Pinpoint the cell where the given text exists, returning its (x, y) midpoint coordinate. 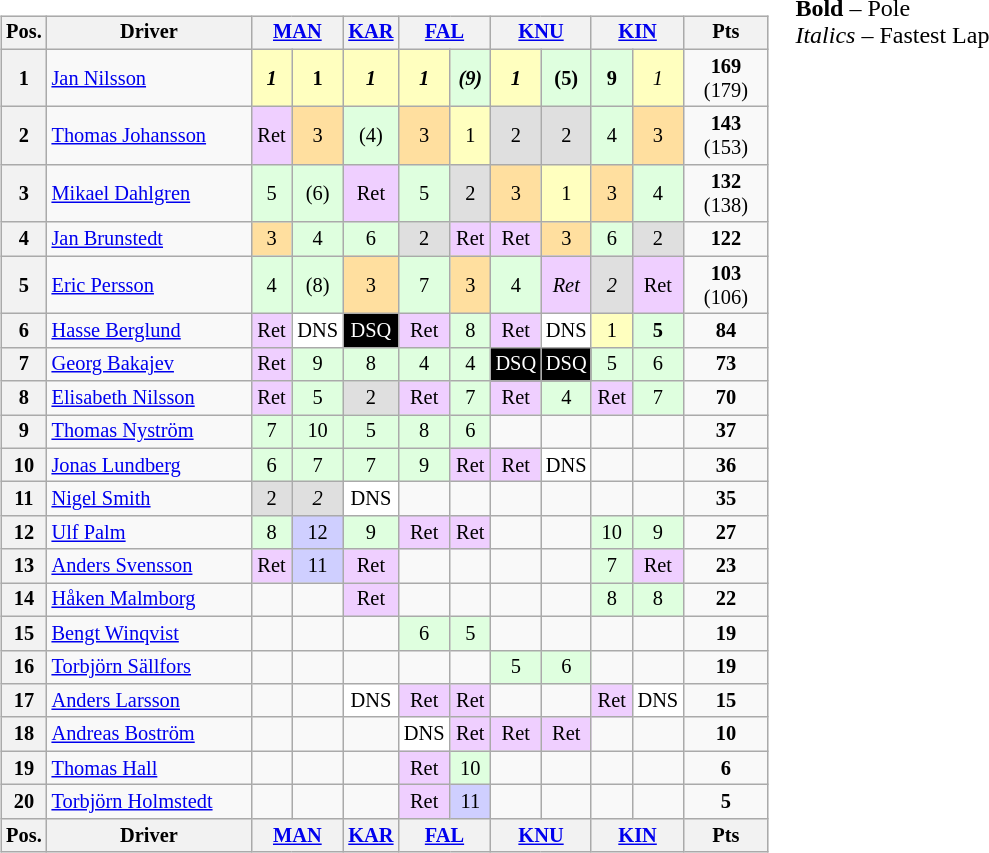
13 (24, 566)
Hasse Berglund (150, 331)
Thomas Hall (150, 768)
16 (24, 667)
22 (726, 600)
122 (726, 239)
Håken Malmborg (150, 600)
(6) (318, 194)
20 (24, 802)
36 (726, 465)
Thomas Johansson (150, 136)
37 (726, 432)
Jan Brunstedt (150, 239)
Torbjörn Holmstedt (150, 802)
Torbjörn Sällfors (150, 667)
Jonas Lundberg (150, 465)
14 (24, 600)
23 (726, 566)
35 (726, 499)
70 (726, 398)
Nigel Smith (150, 499)
Georg Bakajev (150, 364)
Anders Larsson (150, 701)
(5) (566, 78)
169 (179) (726, 78)
Eric Persson (150, 285)
Jan Nilsson (150, 78)
(4) (370, 136)
27 (726, 533)
73 (726, 364)
(9) (470, 78)
Bengt Winqvist (150, 633)
Mikael Dahlgren (150, 194)
Elisabeth Nilsson (150, 398)
Ulf Palm (150, 533)
103 (106) (726, 285)
143 (153) (726, 136)
Andreas Boström (150, 734)
Anders Svensson (150, 566)
17 (24, 701)
(8) (318, 285)
18 (24, 734)
Thomas Nyström (150, 432)
132 (138) (726, 194)
84 (726, 331)
